Locate the cell with the specified text and output its [x, y] center coordinate. 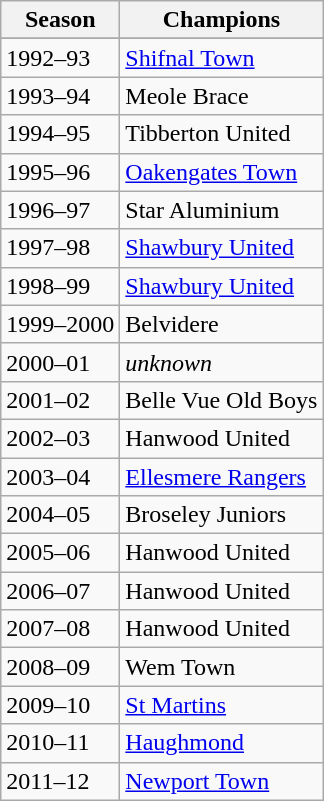
unknown [222, 362]
Shifnal Town [222, 58]
Newport Town [222, 781]
2000–01 [60, 362]
1999–2000 [60, 324]
2011–12 [60, 781]
2006–07 [60, 591]
Haughmond [222, 743]
1996–97 [60, 210]
1998–99 [60, 286]
Belle Vue Old Boys [222, 400]
1995–96 [60, 172]
2001–02 [60, 400]
2007–08 [60, 629]
Ellesmere Rangers [222, 477]
Wem Town [222, 667]
1997–98 [60, 248]
Oakengates Town [222, 172]
Belvidere [222, 324]
2003–04 [60, 477]
2002–03 [60, 438]
1993–94 [60, 96]
Star Aluminium [222, 210]
2010–11 [60, 743]
St Martins [222, 705]
Season [60, 20]
Champions [222, 20]
1994–95 [60, 134]
2005–06 [60, 553]
2009–10 [60, 705]
2008–09 [60, 667]
Broseley Juniors [222, 515]
Tibberton United [222, 134]
2004–05 [60, 515]
Meole Brace [222, 96]
1992–93 [60, 58]
